Pinpoint the cell where the given text exists, returning its [X, Y] midpoint coordinate. 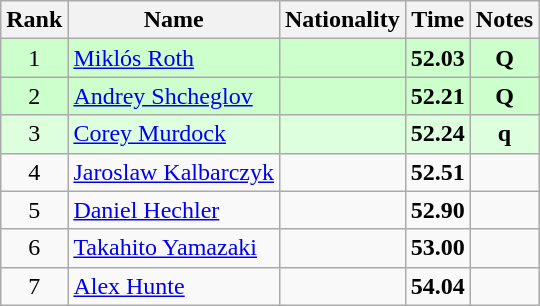
Rank [34, 20]
Miklós Roth [174, 58]
Takahito Yamazaki [174, 248]
Jaroslaw Kalbarczyk [174, 172]
54.04 [438, 286]
4 [34, 172]
52.21 [438, 96]
7 [34, 286]
52.51 [438, 172]
6 [34, 248]
1 [34, 58]
5 [34, 210]
Andrey Shcheglov [174, 96]
3 [34, 134]
q [504, 134]
Nationality [342, 20]
Daniel Hechler [174, 210]
52.24 [438, 134]
53.00 [438, 248]
2 [34, 96]
52.90 [438, 210]
Notes [504, 20]
Name [174, 20]
52.03 [438, 58]
Corey Murdock [174, 134]
Time [438, 20]
Alex Hunte [174, 286]
